For the text-containing cell, return its midpoint in [x, y] coordinate format. 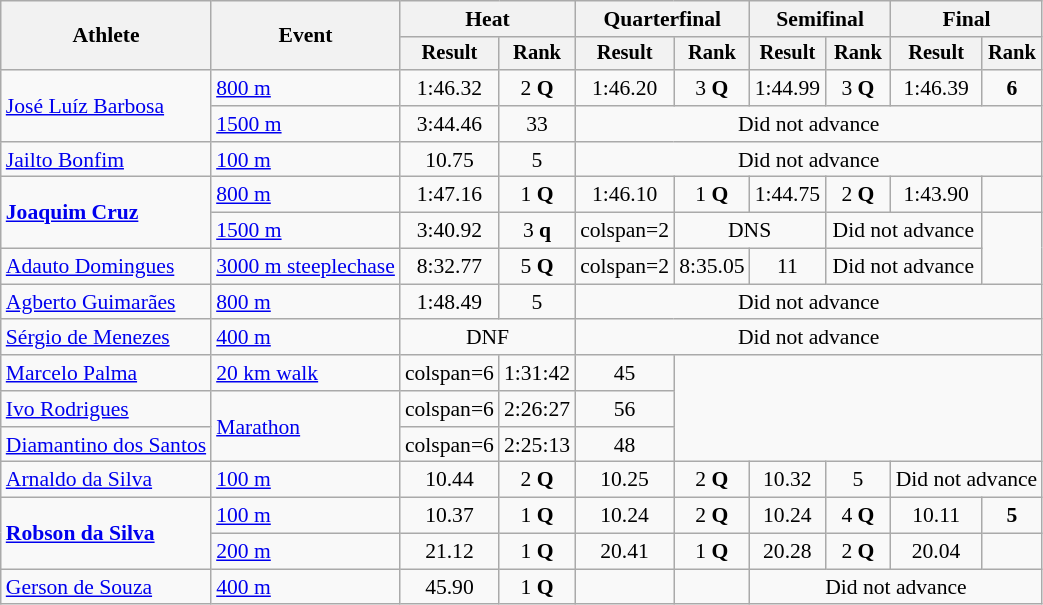
Diamantino dos Santos [106, 445]
1:46.10 [624, 195]
21.12 [450, 552]
33 [537, 124]
3 q [537, 231]
1:46.20 [624, 88]
Gerson de Souza [106, 587]
45.90 [450, 587]
José Luíz Barbosa [106, 106]
Ivo Rodrigues [106, 409]
Final [967, 19]
8:32.77 [450, 267]
200 m [306, 552]
20.28 [788, 552]
DNF [488, 338]
3:40.92 [450, 231]
20.04 [936, 552]
Semifinal [820, 19]
45 [624, 373]
Robson da Silva [106, 534]
10.11 [936, 516]
Agberto Guimarães [106, 302]
Event [306, 36]
Adauto Domingues [106, 267]
1:46.39 [936, 88]
10.25 [624, 480]
1:48.49 [450, 302]
3000 m steeplechase [306, 267]
1:31:42 [537, 373]
20.41 [624, 552]
10.32 [788, 480]
1:46.32 [450, 88]
2:26:27 [537, 409]
Jailto Bonfim [106, 160]
1:44.75 [788, 195]
10.75 [450, 160]
10.44 [450, 480]
Joaquim Cruz [106, 212]
5 Q [537, 267]
Arnaldo da Silva [106, 480]
DNS [750, 231]
Marathon [306, 426]
Heat [488, 19]
3:44.46 [450, 124]
Sérgio de Menezes [106, 338]
56 [624, 409]
8:35.05 [712, 267]
Quarterfinal [662, 19]
20 km walk [306, 373]
2:25:13 [537, 445]
Marcelo Palma [106, 373]
10.37 [450, 516]
6 [1012, 88]
Athlete [106, 36]
48 [624, 445]
11 [788, 267]
1:43.90 [936, 195]
1:44.99 [788, 88]
4 Q [858, 516]
1:47.16 [450, 195]
